Pinpoint the cell where the given text exists, returning its [X, Y] midpoint coordinate. 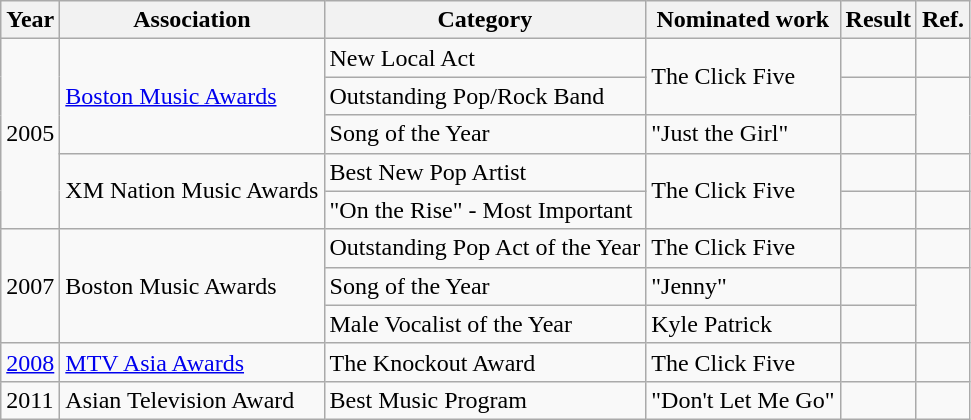
2007 [30, 286]
Best Music Program [485, 400]
"Just the Girl" [743, 134]
Asian Television Award [192, 400]
MTV Asia Awards [192, 362]
"Don't Let Me Go" [743, 400]
"On the Rise" - Most Important [485, 210]
Best New Pop Artist [485, 172]
XM Nation Music Awards [192, 191]
The Knockout Award [485, 362]
Outstanding Pop Act of the Year [485, 248]
New Local Act [485, 58]
2011 [30, 400]
Category [485, 20]
Ref. [942, 20]
Association [192, 20]
2008 [30, 362]
2005 [30, 134]
"Jenny" [743, 286]
Year [30, 20]
Nominated work [743, 20]
Male Vocalist of the Year [485, 324]
Kyle Patrick [743, 324]
Outstanding Pop/Rock Band [485, 96]
Result [878, 20]
